Locate the cell with the specified text and output its (x, y) center coordinate. 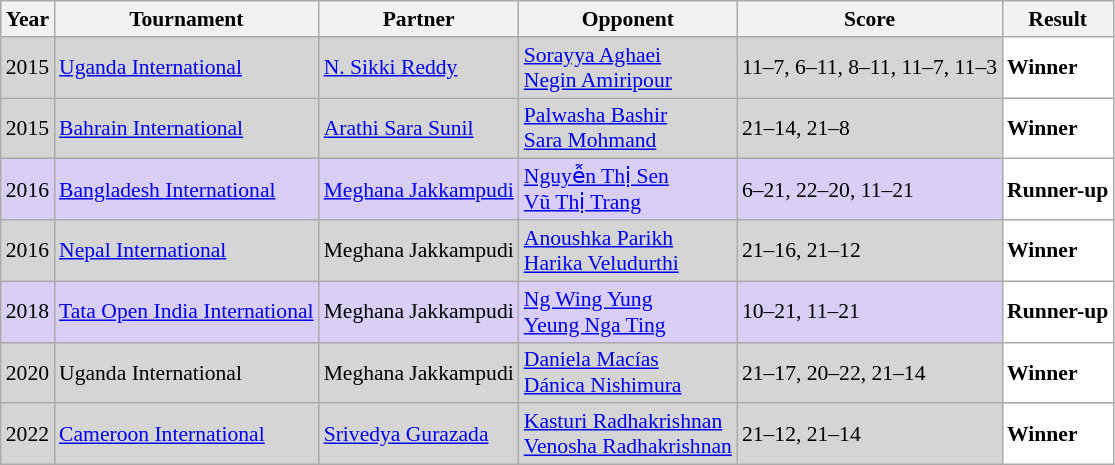
2018 (28, 312)
Partner (419, 19)
Result (1058, 19)
Daniela Macías Dánica Nishimura (628, 372)
Opponent (628, 19)
21–14, 21–8 (870, 128)
Tata Open India International (186, 312)
10–21, 11–21 (870, 312)
Anoushka Parikh Harika Veludurthi (628, 250)
Tournament (186, 19)
2022 (28, 434)
N. Sikki Reddy (419, 68)
Srivedya Gurazada (419, 434)
Sorayya Aghaei Negin Amiripour (628, 68)
Kasturi Radhakrishnan Venosha Radhakrishnan (628, 434)
Nguyễn Thị Sen Vũ Thị Trang (628, 190)
11–7, 6–11, 8–11, 11–7, 11–3 (870, 68)
21–12, 21–14 (870, 434)
Palwasha Bashir Sara Mohmand (628, 128)
21–17, 20–22, 21–14 (870, 372)
Nepal International (186, 250)
Year (28, 19)
Arathi Sara Sunil (419, 128)
Ng Wing Yung Yeung Nga Ting (628, 312)
2020 (28, 372)
Cameroon International (186, 434)
Bangladesh International (186, 190)
Bahrain International (186, 128)
21–16, 21–12 (870, 250)
6–21, 22–20, 11–21 (870, 190)
Score (870, 19)
